From the cell containing the given text, extract its center point as [X, Y] coordinate. 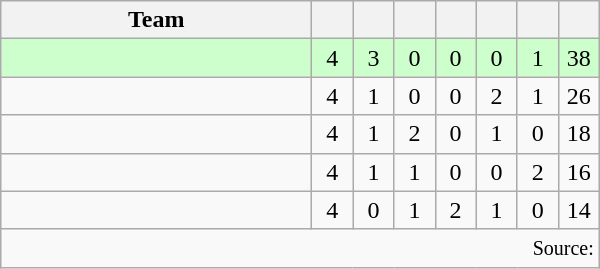
3 [374, 58]
26 [578, 96]
16 [578, 172]
18 [578, 134]
Source: [300, 248]
14 [578, 210]
Team [156, 20]
38 [578, 58]
